Return the (X, Y) coordinate for the center point of the cell that contains the specified text.  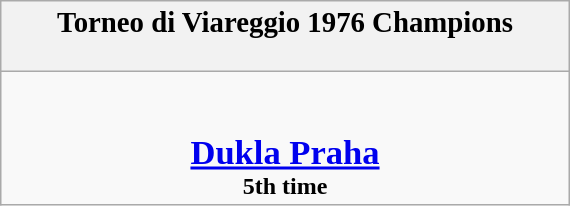
Dukla Praha5th time (284, 138)
Torneo di Viareggio 1976 Champions (284, 36)
